Return the [x, y] coordinate for the center point of the cell that contains the specified text.  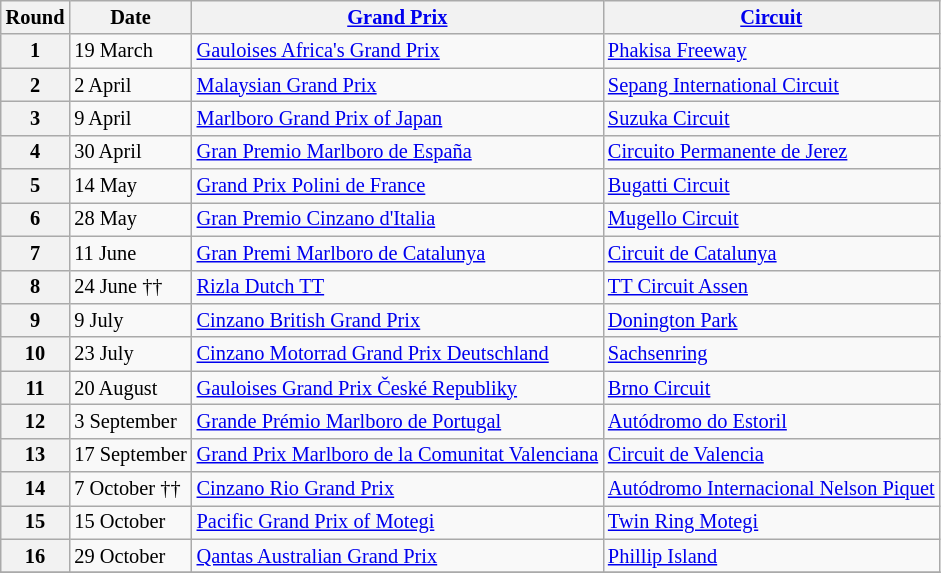
8 [36, 287]
Gran Premi Marlboro de Catalunya [398, 253]
23 July [130, 354]
Suzuka Circuit [771, 118]
Twin Ring Motegi [771, 522]
9 April [130, 118]
Gran Premio Cinzano d'Italia [398, 219]
28 May [130, 219]
Gran Premio Marlboro de España [398, 152]
Autódromo Internacional Nelson Piquet [771, 489]
5 [36, 186]
TT Circuit Assen [771, 287]
3 September [130, 421]
Phillip Island [771, 556]
19 March [130, 51]
Cinzano Rio Grand Prix [398, 489]
11 June [130, 253]
Qantas Australian Grand Prix [398, 556]
29 October [130, 556]
Autódromo do Estoril [771, 421]
Gauloises Africa's Grand Prix [398, 51]
Bugatti Circuit [771, 186]
17 September [130, 455]
Cinzano Motorrad Grand Prix Deutschland [398, 354]
3 [36, 118]
Sachsenring [771, 354]
Marlboro Grand Prix of Japan [398, 118]
16 [36, 556]
12 [36, 421]
Malaysian Grand Prix [398, 85]
11 [36, 388]
Rizla Dutch TT [398, 287]
2 [36, 85]
Cinzano British Grand Prix [398, 320]
15 October [130, 522]
1 [36, 51]
15 [36, 522]
13 [36, 455]
Sepang International Circuit [771, 85]
6 [36, 219]
7 [36, 253]
Grand Prix [398, 17]
Circuito Permanente de Jerez [771, 152]
Date [130, 17]
7 October †† [130, 489]
Circuit de Catalunya [771, 253]
Gauloises Grand Prix České Republiky [398, 388]
Circuit de Valencia [771, 455]
Grande Prémio Marlboro de Portugal [398, 421]
24 June †† [130, 287]
Phakisa Freeway [771, 51]
Circuit [771, 17]
14 May [130, 186]
20 August [130, 388]
Round [36, 17]
4 [36, 152]
Mugello Circuit [771, 219]
30 April [130, 152]
Donington Park [771, 320]
Grand Prix Marlboro de la Comunitat Valenciana [398, 455]
14 [36, 489]
10 [36, 354]
2 April [130, 85]
9 [36, 320]
Pacific Grand Prix of Motegi [398, 522]
Grand Prix Polini de France [398, 186]
Brno Circuit [771, 388]
9 July [130, 320]
